Find where the given text appears and provide that cell's center as (x, y) coordinate. 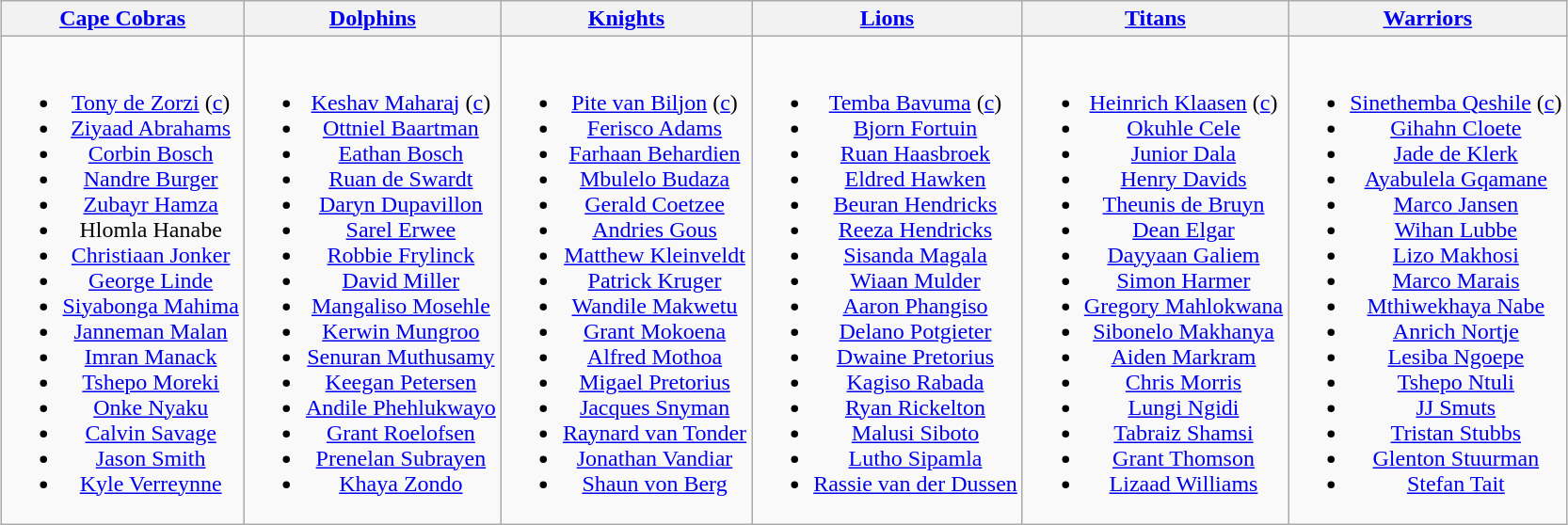
Dolphins (373, 19)
Lions (888, 19)
Titans (1155, 19)
Knights (626, 19)
Warriors (1428, 19)
Cape Cobras (122, 19)
